Extract the (x, y) coordinate from the center of the cell holding the provided text.  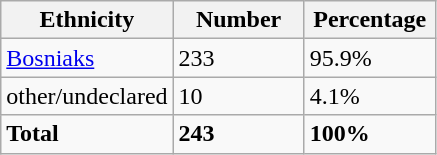
233 (238, 58)
95.9% (370, 58)
Number (238, 20)
10 (238, 96)
Percentage (370, 20)
other/undeclared (87, 96)
243 (238, 134)
100% (370, 134)
Total (87, 134)
Bosniaks (87, 58)
Ethnicity (87, 20)
4.1% (370, 96)
